From the cell containing the given text, extract its center point as [X, Y] coordinate. 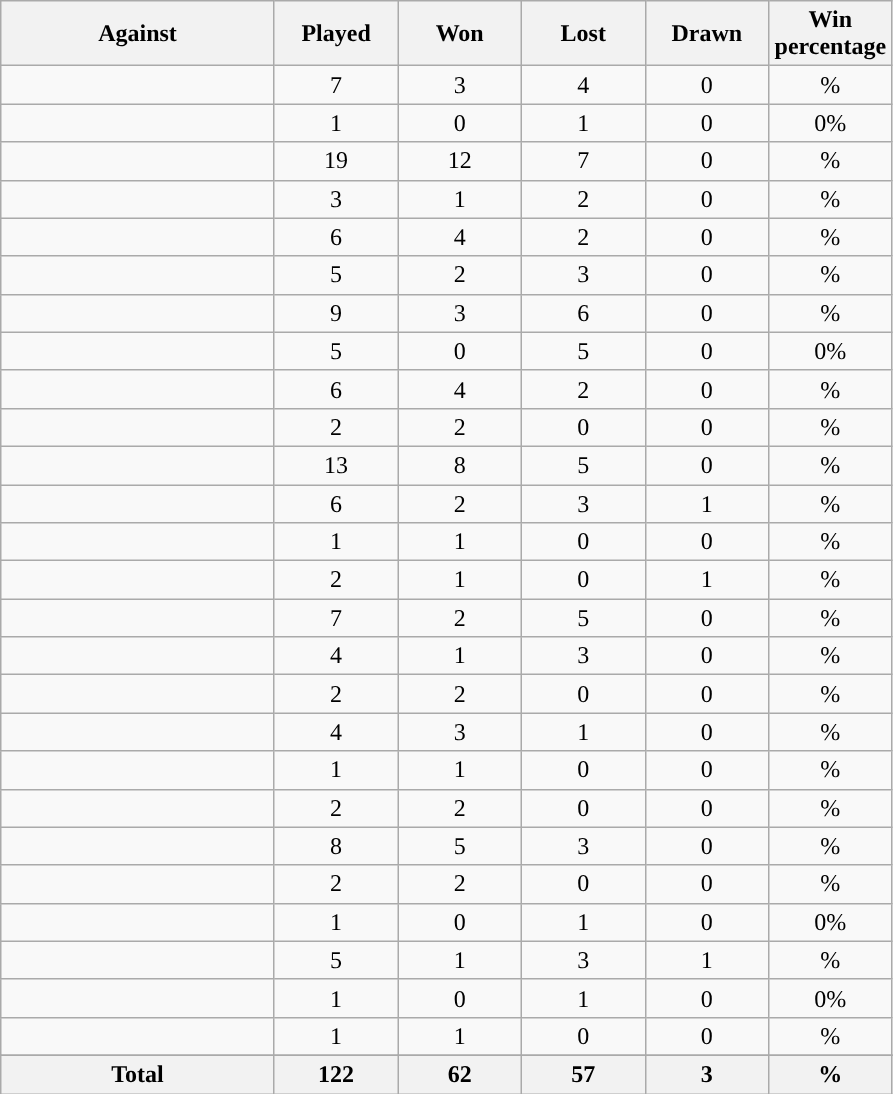
Win percentage [831, 34]
62 [460, 1074]
122 [336, 1074]
Won [460, 34]
19 [336, 161]
Drawn [707, 34]
12 [460, 161]
9 [336, 313]
Against [138, 34]
57 [583, 1074]
Total [138, 1074]
Lost [583, 34]
Played [336, 34]
13 [336, 465]
